Extract the (X, Y) coordinate from the center of the cell holding the provided text.  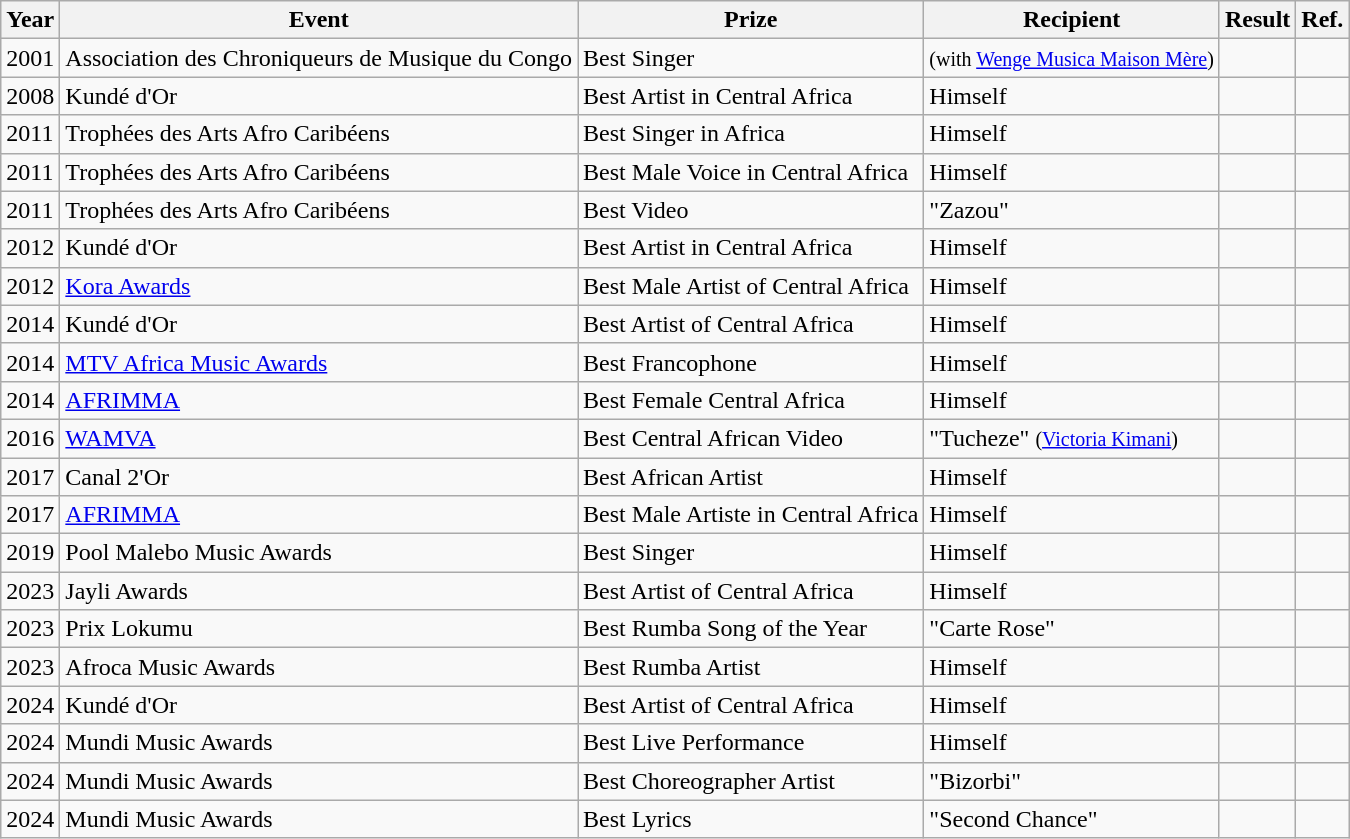
"Bizorbi" (1072, 781)
Best Francophone (751, 362)
Afroca Music Awards (319, 667)
Ref. (1322, 20)
"Second Chance" (1072, 819)
Association des Chroniqueurs de Musique du Congo (319, 58)
Jayli Awards (319, 591)
Best Male Artist of Central Africa (751, 286)
Best Male Voice in Central Africa (751, 172)
"Carte Rose" (1072, 629)
WAMVA (319, 438)
2016 (30, 438)
Event (319, 20)
Best Central African Video (751, 438)
"Zazou" (1072, 210)
Best Rumba Song of the Year (751, 629)
"Tucheze" (Victoria Kimani) (1072, 438)
Best Live Performance (751, 743)
Result (1257, 20)
Pool Malebo Music Awards (319, 553)
Best African Artist (751, 477)
Best Singer in Africa (751, 134)
Kora Awards (319, 286)
MTV Africa Music Awards (319, 362)
Year (30, 20)
2019 (30, 553)
Best Male Artiste in Central Africa (751, 515)
Prize (751, 20)
Best Choreographer Artist (751, 781)
Best Video (751, 210)
2001 (30, 58)
Canal 2'Or (319, 477)
(with Wenge Musica Maison Mère) (1072, 58)
Best Rumba Artist (751, 667)
Prix Lokumu (319, 629)
2008 (30, 96)
Best Female Central Africa (751, 400)
Best Lyrics (751, 819)
Recipient (1072, 20)
